Capture the cell that displays the provided text and extract its (X, Y) central coordinate. 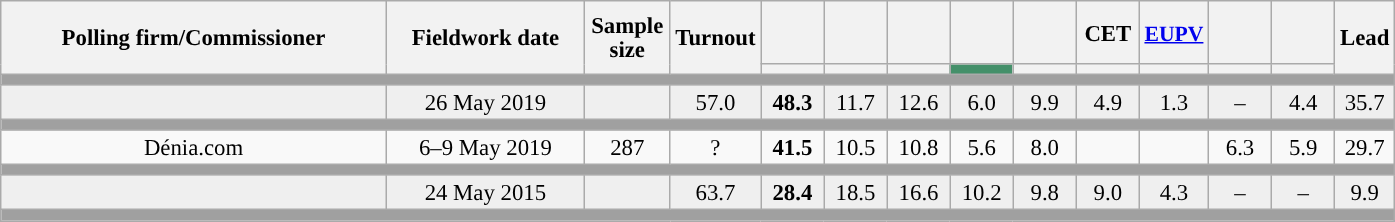
63.7 (716, 194)
11.7 (856, 102)
4.9 (1108, 102)
8.0 (1044, 148)
6–9 May 2019 (485, 148)
9.0 (1108, 194)
29.7 (1365, 148)
6.3 (1240, 148)
Lead (1365, 38)
35.7 (1365, 102)
48.3 (792, 102)
Turnout (716, 38)
26 May 2019 (485, 102)
10.5 (856, 148)
1.3 (1174, 102)
? (716, 148)
5.6 (982, 148)
9.8 (1044, 194)
Sample size (627, 38)
28.4 (792, 194)
EUPV (1174, 32)
6.0 (982, 102)
57.0 (716, 102)
12.6 (918, 102)
CET (1108, 32)
4.4 (1304, 102)
16.6 (918, 194)
Dénia.com (194, 148)
10.8 (918, 148)
Fieldwork date (485, 38)
4.3 (1174, 194)
24 May 2015 (485, 194)
41.5 (792, 148)
18.5 (856, 194)
Polling firm/Commissioner (194, 38)
5.9 (1304, 148)
287 (627, 148)
10.2 (982, 194)
